Scan for the cell matching the given text and deliver its (x, y) coordinate at center. 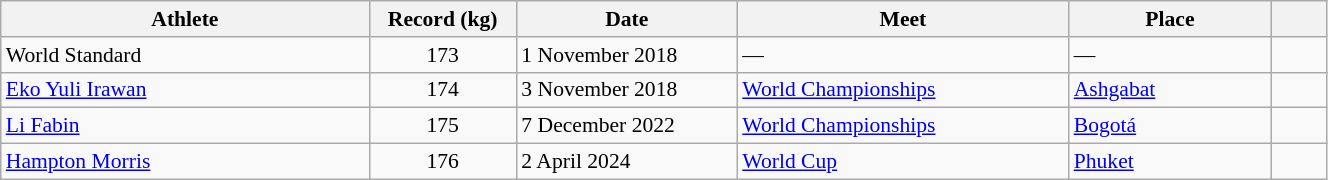
1 November 2018 (626, 55)
174 (442, 90)
7 December 2022 (626, 126)
173 (442, 55)
Athlete (185, 19)
176 (442, 162)
Li Fabin (185, 126)
Phuket (1170, 162)
175 (442, 126)
Ashgabat (1170, 90)
Hampton Morris (185, 162)
Place (1170, 19)
Record (kg) (442, 19)
World Standard (185, 55)
2 April 2024 (626, 162)
Date (626, 19)
Bogotá (1170, 126)
World Cup (902, 162)
Eko Yuli Irawan (185, 90)
Meet (902, 19)
3 November 2018 (626, 90)
